Scan for the cell matching the given text and deliver its [x, y] coordinate at center. 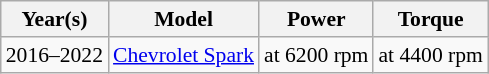
Power [316, 19]
Chevrolet Spark [184, 55]
Model [184, 19]
Year(s) [54, 19]
at 4400 rpm [430, 55]
Torque [430, 19]
2016–2022 [54, 55]
at 6200 rpm [316, 55]
